Extract the (X, Y) coordinate from the center of the cell holding the provided text.  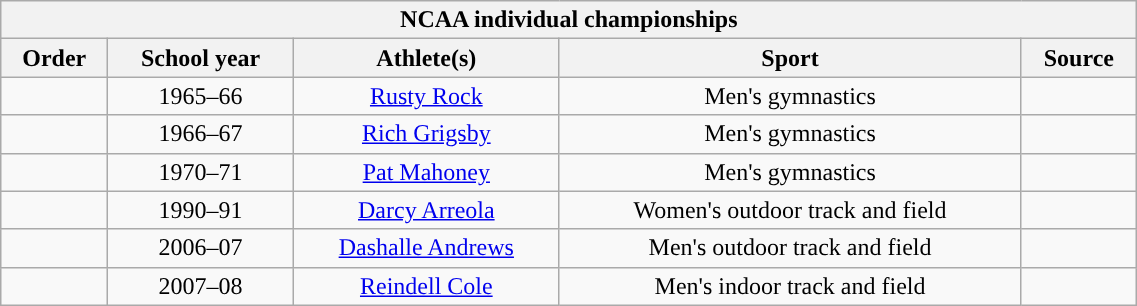
1965–66 (201, 96)
1966–67 (201, 134)
Men's indoor track and field (790, 286)
Athlete(s) (427, 58)
Men's outdoor track and field (790, 248)
Rusty Rock (427, 96)
Dashalle Andrews (427, 248)
1970–71 (201, 172)
School year (201, 58)
Pat Mahoney (427, 172)
1990–91 (201, 210)
Women's outdoor track and field (790, 210)
Darcy Arreola (427, 210)
2006–07 (201, 248)
Reindell Cole (427, 286)
Rich Grigsby (427, 134)
Source (1079, 58)
2007–08 (201, 286)
Order (54, 58)
NCAA individual championships (569, 20)
Sport (790, 58)
